Search for the cell housing the specified text and yield its [X, Y] center coordinate. 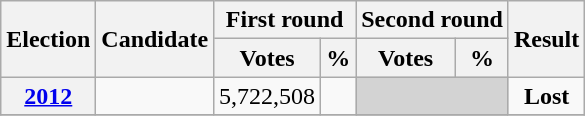
5,722,508 [268, 96]
Result [546, 39]
Lost [546, 96]
First round [285, 20]
2012 [48, 96]
Second round [432, 20]
Candidate [155, 39]
Election [48, 39]
